Return the [X, Y] coordinate for the center point of the cell that contains the specified text.  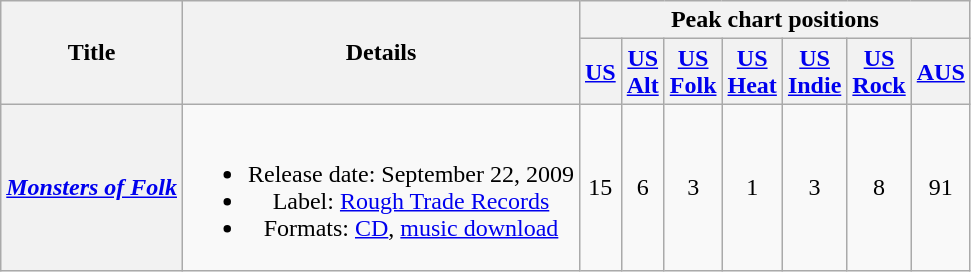
USHeat [752, 72]
8 [879, 188]
USIndie [814, 72]
15 [600, 188]
Peak chart positions [774, 20]
91 [940, 188]
USFolk [693, 72]
USRock [879, 72]
Monsters of Folk [92, 188]
AUS [940, 72]
US [600, 72]
Release date: September 22, 2009Label: Rough Trade RecordsFormats: CD, music download [382, 188]
Details [382, 52]
1 [752, 188]
6 [642, 188]
USAlt [642, 72]
Title [92, 52]
